Pinpoint the cell where the given text exists, returning its (x, y) midpoint coordinate. 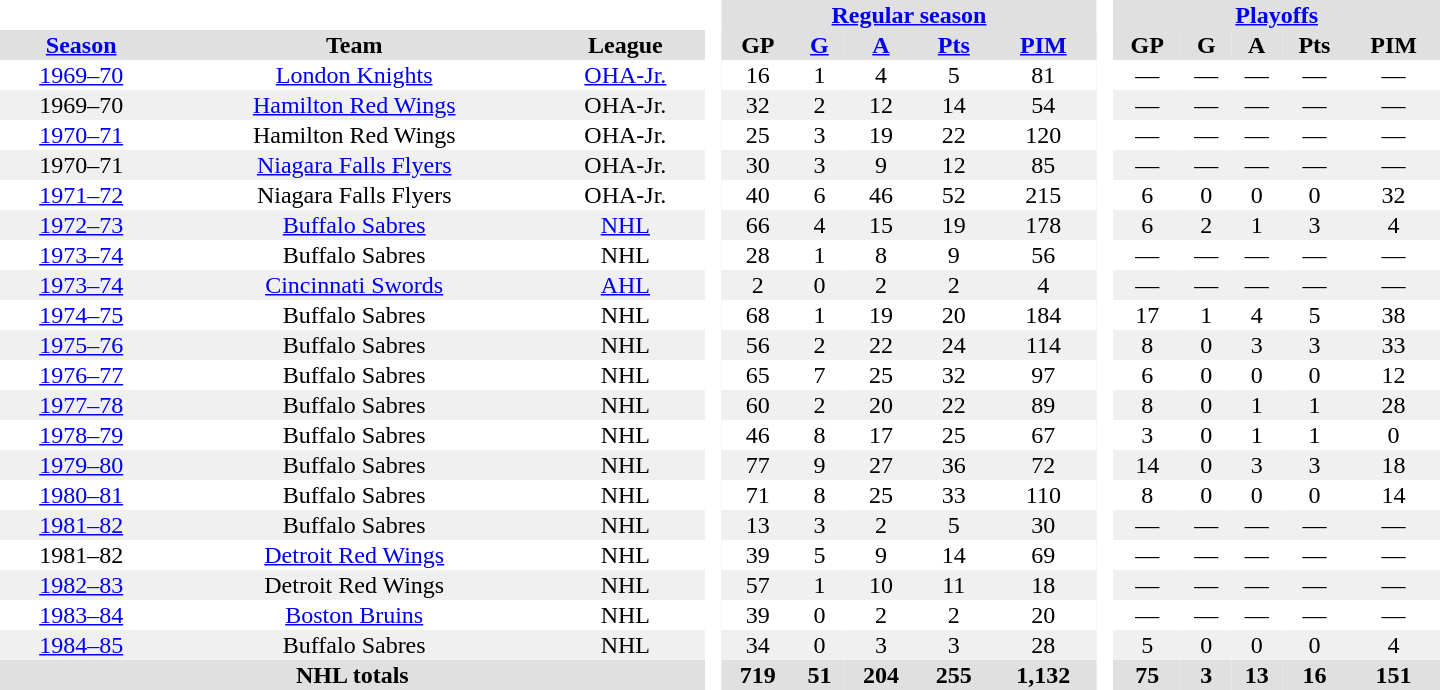
120 (1043, 135)
1983–84 (81, 615)
85 (1043, 165)
81 (1043, 75)
1975–76 (81, 345)
57 (758, 585)
60 (758, 405)
719 (758, 675)
40 (758, 195)
Team (354, 45)
1984–85 (81, 645)
89 (1043, 405)
65 (758, 375)
255 (954, 675)
11 (954, 585)
38 (1394, 315)
36 (954, 465)
151 (1394, 675)
Cincinnati Swords (354, 285)
204 (882, 675)
110 (1043, 495)
1,132 (1043, 675)
Playoffs (1276, 15)
184 (1043, 315)
24 (954, 345)
114 (1043, 345)
68 (758, 315)
Boston Bruins (354, 615)
77 (758, 465)
NHL totals (352, 675)
52 (954, 195)
75 (1147, 675)
1972–73 (81, 225)
1974–75 (81, 315)
1979–80 (81, 465)
66 (758, 225)
10 (882, 585)
34 (758, 645)
215 (1043, 195)
AHL (626, 285)
1980–81 (81, 495)
27 (882, 465)
League (626, 45)
54 (1043, 105)
69 (1043, 555)
London Knights (354, 75)
67 (1043, 435)
97 (1043, 375)
51 (819, 675)
7 (819, 375)
Regular season (908, 15)
1976–77 (81, 375)
178 (1043, 225)
1977–78 (81, 405)
71 (758, 495)
Season (81, 45)
1982–83 (81, 585)
1978–79 (81, 435)
15 (882, 225)
72 (1043, 465)
1971–72 (81, 195)
